Search for the cell housing the specified text and yield its (x, y) center coordinate. 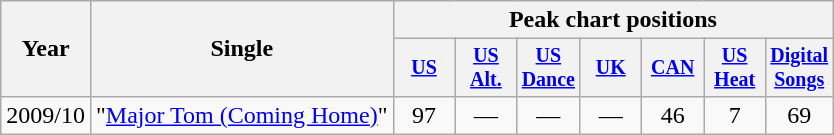
"Major Tom (Coming Home)" (242, 115)
Year (46, 49)
7 (735, 115)
UK (611, 68)
US Dance (548, 68)
97 (424, 115)
US Alt. (486, 68)
Single (242, 49)
CAN (673, 68)
69 (800, 115)
US Heat (735, 68)
US (424, 68)
Digital Songs (800, 68)
2009/10 (46, 115)
46 (673, 115)
Peak chart positions (613, 20)
